Extract the [X, Y] coordinate from the center of the cell holding the provided text.  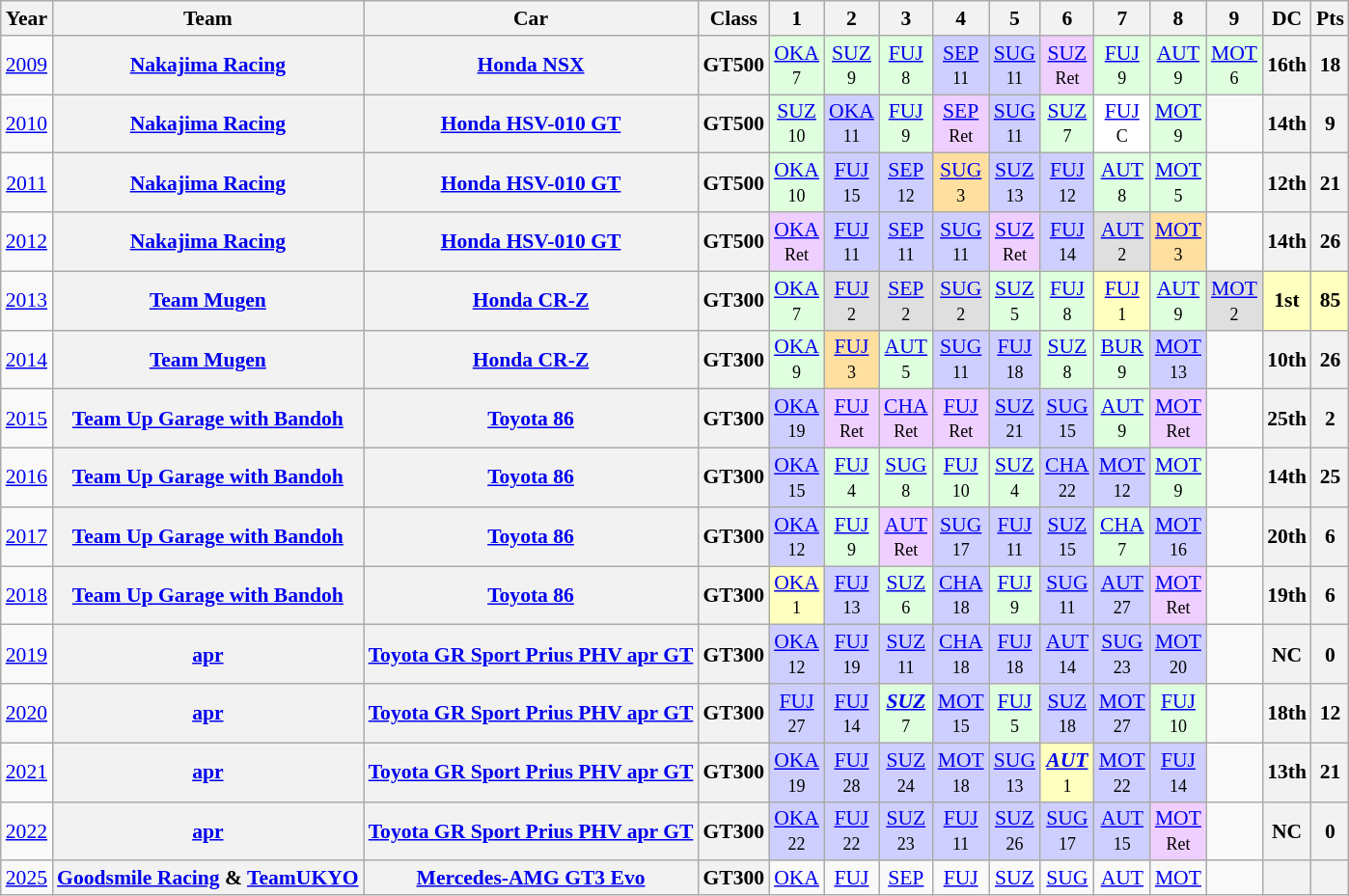
FUJ27 [797, 714]
SUG [1067, 879]
SUG2 [961, 301]
SUG23 [1122, 654]
13th [1287, 772]
Car [531, 18]
AUT14 [1067, 654]
AUT [1122, 879]
2025 [27, 879]
2009 [27, 66]
Honda NSX [531, 66]
FUJ1 [1122, 301]
SUZ18 [1067, 714]
FUJC [1122, 123]
FUJ2 [851, 301]
FUJ15 [851, 183]
CHARet [906, 419]
SEPRet [961, 123]
85 [1330, 301]
BUR9 [1122, 359]
MOT27 [1122, 714]
OKARet [797, 241]
Mercedes-AMG GT3 Evo [531, 879]
SUZ8 [1067, 359]
AUT27 [1122, 596]
FUJ13 [851, 596]
SUG8 [906, 478]
2014 [27, 359]
Pts [1330, 18]
AUT8 [1122, 183]
FUJ3 [851, 359]
SUZ [1015, 879]
2015 [27, 419]
5 [1015, 18]
Goodsmile Racing & TeamUKYO [208, 879]
SUZ21 [1015, 419]
SUG13 [1015, 772]
FUJ22 [851, 831]
2019 [27, 654]
2018 [27, 596]
MOT [1178, 879]
MOT6 [1234, 66]
FUJ28 [851, 772]
2021 [27, 772]
2022 [27, 831]
8 [1178, 18]
2012 [27, 241]
SUZ23 [906, 831]
20th [1287, 536]
1st [1287, 301]
MOT5 [1178, 183]
MOT16 [1178, 536]
MOT18 [961, 772]
12 [1330, 714]
Year [27, 18]
FUJ5 [1015, 714]
OKA11 [851, 123]
AUT15 [1122, 831]
SUZ9 [851, 66]
OKA9 [797, 359]
Team [208, 18]
OKA [797, 879]
12th [1287, 183]
SUZ26 [1015, 831]
25 [1330, 478]
SUZ24 [906, 772]
FUJ19 [851, 654]
18 [1330, 66]
MOT3 [1178, 241]
MOT2 [1234, 301]
SUZ4 [1015, 478]
SUZ13 [1015, 183]
SUG15 [1067, 419]
SEP2 [906, 301]
SUZ10 [797, 123]
OKA1 [797, 596]
MOT15 [961, 714]
7 [1122, 18]
OKA10 [797, 183]
SUZ11 [906, 654]
CHA7 [1122, 536]
DC [1287, 18]
2010 [27, 123]
16th [1287, 66]
MOT13 [1178, 359]
19th [1287, 596]
Class [733, 18]
OKA15 [797, 478]
4 [961, 18]
SUZ5 [1015, 301]
MOT20 [1178, 654]
SEP [906, 879]
FUJ4 [851, 478]
SUZ6 [906, 596]
AUT1 [1067, 772]
2011 [27, 183]
AUT2 [1122, 241]
OKA22 [797, 831]
25th [1287, 419]
2016 [27, 478]
2017 [27, 536]
18th [1287, 714]
FUJ12 [1067, 183]
MOT22 [1122, 772]
1 [797, 18]
SUZ15 [1067, 536]
SUG3 [961, 183]
AUTRet [906, 536]
2020 [27, 714]
10th [1287, 359]
2013 [27, 301]
3 [906, 18]
CHA22 [1067, 478]
SEP12 [906, 183]
MOT12 [1122, 478]
AUT5 [906, 359]
